Capture the cell that displays the provided text and extract its [x, y] central coordinate. 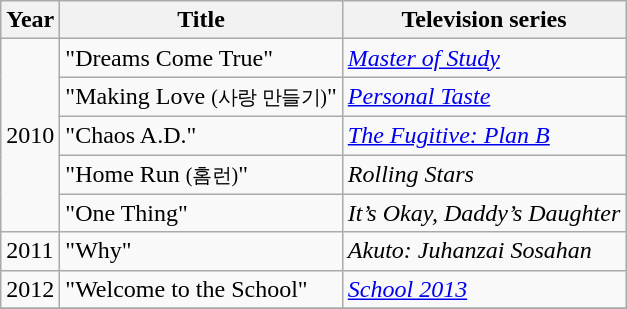
"One Thing" [201, 213]
Title [201, 20]
Rolling Stars [484, 174]
2011 [30, 251]
Personal Taste [484, 97]
Master of Study [484, 58]
"Dreams Come True" [201, 58]
Akuto: Juhanzai Sosahan [484, 251]
Year [30, 20]
It’s Okay, Daddy’s Daughter [484, 213]
School 2013 [484, 289]
"Making Love (사랑 만들기)" [201, 97]
"Chaos A.D." [201, 135]
"Why" [201, 251]
2012 [30, 289]
The Fugitive: Plan B [484, 135]
2010 [30, 136]
Television series [484, 20]
"Welcome to the School" [201, 289]
"Home Run (홈런)" [201, 174]
